Find where the given text appears and provide that cell's center as (x, y) coordinate. 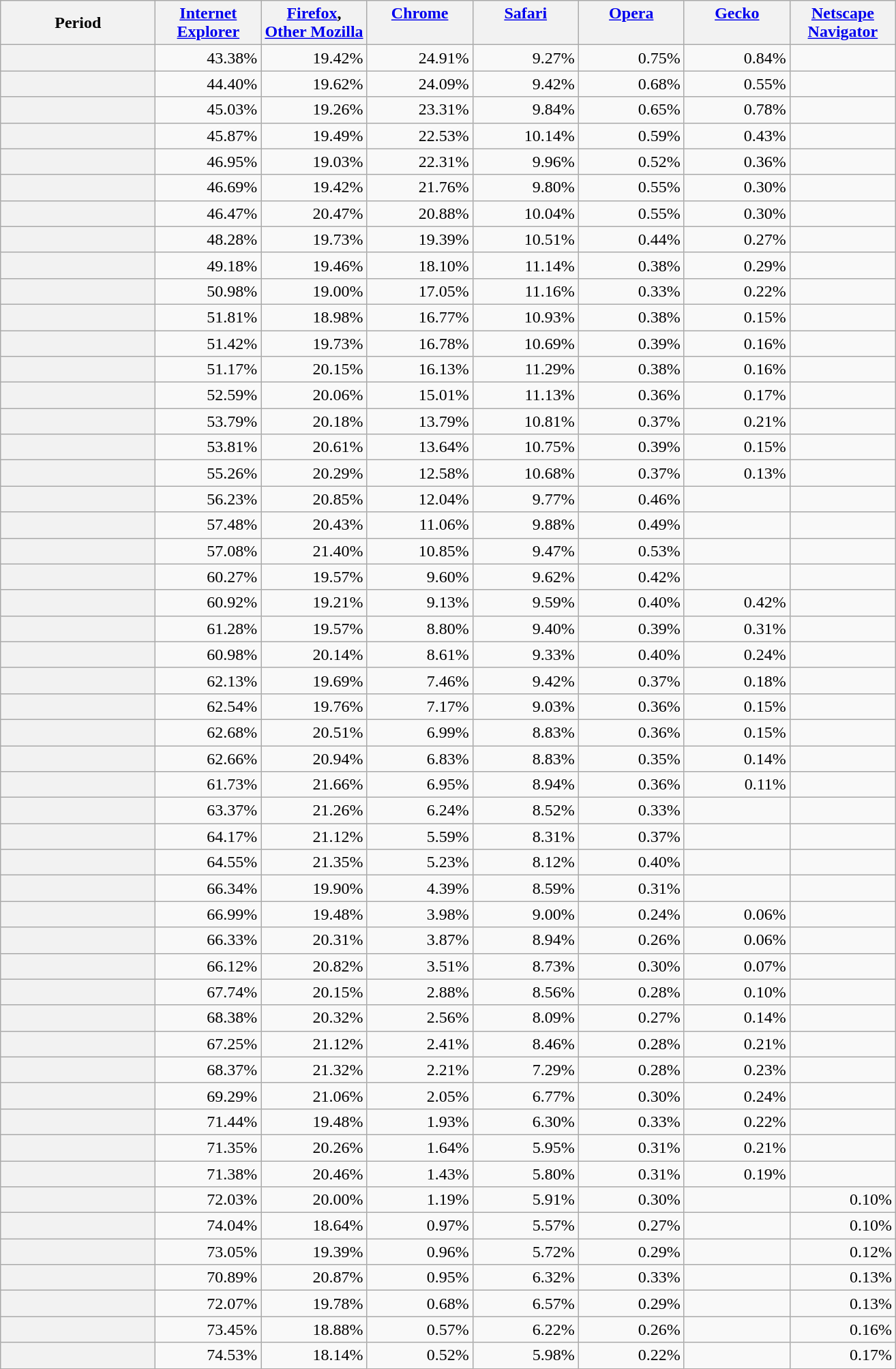
50.98% (209, 291)
18.10% (420, 265)
9.77% (525, 499)
43.38% (209, 58)
Opera (631, 23)
19.78% (314, 1304)
11.29% (525, 370)
9.00% (525, 914)
20.32% (314, 1018)
10.04% (525, 213)
5.98% (525, 1355)
18.98% (314, 317)
62.68% (209, 732)
60.98% (209, 655)
8.80% (420, 629)
71.38% (209, 1173)
10.69% (525, 343)
Gecko (736, 23)
0.46% (631, 499)
20.43% (314, 525)
9.60% (420, 577)
0.49% (631, 525)
20.47% (314, 213)
0.57% (420, 1329)
19.69% (314, 680)
9.33% (525, 655)
64.55% (209, 862)
20.85% (314, 499)
24.91% (420, 58)
20.87% (314, 1278)
9.88% (525, 525)
16.77% (420, 317)
21.35% (314, 862)
0.75% (631, 58)
9.62% (525, 577)
19.90% (314, 888)
21.32% (314, 1070)
21.06% (314, 1096)
7.46% (420, 680)
64.17% (209, 837)
5.23% (420, 862)
51.42% (209, 343)
0.96% (420, 1252)
18.64% (314, 1226)
3.98% (420, 914)
6.99% (420, 732)
52.59% (209, 395)
12.04% (420, 499)
2.05% (420, 1096)
9.47% (525, 551)
7.29% (525, 1070)
22.53% (420, 136)
12.58% (420, 473)
0.19% (736, 1173)
17.05% (420, 291)
1.19% (420, 1200)
5.72% (525, 1252)
67.25% (209, 1044)
19.26% (314, 110)
20.14% (314, 655)
72.03% (209, 1200)
5.80% (525, 1173)
67.74% (209, 992)
0.11% (736, 785)
10.14% (525, 136)
19.21% (314, 603)
11.06% (420, 525)
21.40% (314, 551)
8.52% (525, 811)
2.88% (420, 992)
53.81% (209, 447)
62.13% (209, 680)
51.81% (209, 317)
44.40% (209, 84)
60.92% (209, 603)
9.03% (525, 706)
20.31% (314, 940)
9.13% (420, 603)
6.83% (420, 759)
19.00% (314, 291)
0.65% (631, 110)
73.45% (209, 1329)
NetscapeNavigator (843, 23)
56.23% (209, 499)
69.29% (209, 1096)
10.85% (420, 551)
10.68% (525, 473)
74.53% (209, 1355)
10.75% (525, 447)
48.28% (209, 239)
8.46% (525, 1044)
Period (78, 23)
8.59% (525, 888)
13.79% (420, 421)
1.43% (420, 1173)
11.16% (525, 291)
55.26% (209, 473)
68.37% (209, 1070)
Safari (525, 23)
24.09% (420, 84)
0.78% (736, 110)
13.64% (420, 447)
11.14% (525, 265)
60.27% (209, 577)
1.93% (420, 1122)
0.18% (736, 680)
68.38% (209, 1018)
8.12% (525, 862)
20.61% (314, 447)
7.17% (420, 706)
8.09% (525, 1018)
0.44% (631, 239)
21.66% (314, 785)
0.23% (736, 1070)
57.48% (209, 525)
0.35% (631, 759)
0.53% (631, 551)
57.08% (209, 551)
61.28% (209, 629)
53.79% (209, 421)
51.17% (209, 370)
20.51% (314, 732)
9.40% (525, 629)
11.13% (525, 395)
73.05% (209, 1252)
5.57% (525, 1226)
6.57% (525, 1304)
62.54% (209, 706)
20.26% (314, 1147)
18.88% (314, 1329)
0.84% (736, 58)
71.44% (209, 1122)
46.95% (209, 162)
10.51% (525, 239)
46.47% (209, 213)
20.46% (314, 1173)
16.13% (420, 370)
74.04% (209, 1226)
20.94% (314, 759)
0.95% (420, 1278)
20.18% (314, 421)
0.12% (843, 1252)
45.87% (209, 136)
22.31% (420, 162)
8.56% (525, 992)
45.03% (209, 110)
20.88% (420, 213)
20.82% (314, 966)
10.93% (525, 317)
66.12% (209, 966)
15.01% (420, 395)
6.24% (420, 811)
19.62% (314, 84)
70.89% (209, 1278)
66.34% (209, 888)
2.56% (420, 1018)
63.37% (209, 811)
21.76% (420, 187)
20.29% (314, 473)
0.07% (736, 966)
10.81% (525, 421)
5.95% (525, 1147)
9.84% (525, 110)
2.41% (420, 1044)
23.31% (420, 110)
71.35% (209, 1147)
72.07% (209, 1304)
9.59% (525, 603)
5.91% (525, 1200)
Chrome (420, 23)
0.97% (420, 1226)
6.95% (420, 785)
8.61% (420, 655)
6.30% (525, 1122)
19.76% (314, 706)
Firefox,Other Mozilla (314, 23)
20.00% (314, 1200)
18.14% (314, 1355)
9.80% (525, 187)
62.66% (209, 759)
4.39% (420, 888)
16.78% (420, 343)
46.69% (209, 187)
49.18% (209, 265)
19.03% (314, 162)
3.51% (420, 966)
2.21% (420, 1070)
61.73% (209, 785)
9.27% (525, 58)
InternetExplorer (209, 23)
66.33% (209, 940)
6.77% (525, 1096)
0.59% (631, 136)
66.99% (209, 914)
3.87% (420, 940)
21.26% (314, 811)
6.22% (525, 1329)
0.43% (736, 136)
8.73% (525, 966)
20.06% (314, 395)
9.96% (525, 162)
6.32% (525, 1278)
1.64% (420, 1147)
8.31% (525, 837)
19.46% (314, 265)
19.49% (314, 136)
5.59% (420, 837)
